Capture the cell that displays the provided text and extract its [x, y] central coordinate. 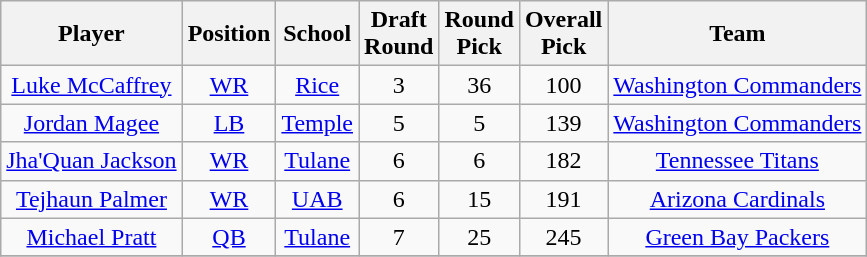
RoundPick [479, 34]
LB [229, 123]
School [318, 34]
182 [563, 161]
139 [563, 123]
15 [479, 199]
Jordan Magee [92, 123]
Green Bay Packers [738, 237]
UAB [318, 199]
QB [229, 237]
Temple [318, 123]
Jha'Quan Jackson [92, 161]
25 [479, 237]
Team [738, 34]
100 [563, 85]
OverallPick [563, 34]
Luke McCaffrey [92, 85]
Rice [318, 85]
Michael Pratt [92, 237]
Tennessee Titans [738, 161]
DraftRound [399, 34]
Tejhaun Palmer [92, 199]
191 [563, 199]
36 [479, 85]
3 [399, 85]
245 [563, 237]
7 [399, 237]
Player [92, 34]
Arizona Cardinals [738, 199]
Position [229, 34]
